Provide the [X, Y] coordinate of the cell's center where the given text is located.  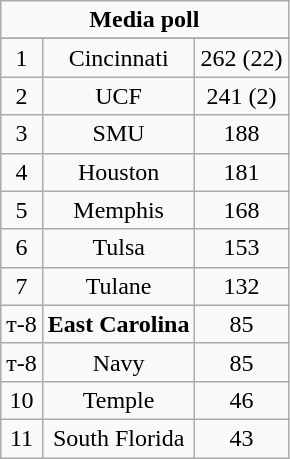
181 [242, 172]
153 [242, 248]
Tulsa [118, 248]
Tulane [118, 286]
UCF [118, 96]
Memphis [118, 210]
168 [242, 210]
5 [22, 210]
7 [22, 286]
East Carolina [118, 324]
43 [242, 438]
Temple [118, 400]
10 [22, 400]
188 [242, 134]
241 (2) [242, 96]
262 (22) [242, 58]
Navy [118, 362]
2 [22, 96]
Media poll [144, 20]
1 [22, 58]
4 [22, 172]
3 [22, 134]
132 [242, 286]
11 [22, 438]
Houston [118, 172]
South Florida [118, 438]
Cincinnati [118, 58]
SMU [118, 134]
6 [22, 248]
46 [242, 400]
